Capture the cell that displays the provided text and extract its [x, y] central coordinate. 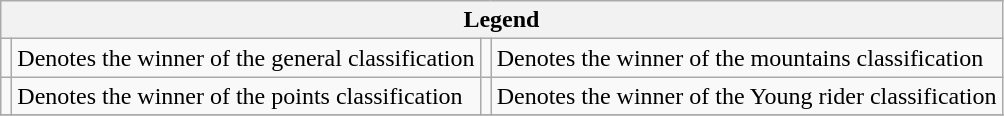
Denotes the winner of the Young rider classification [746, 96]
Denotes the winner of the points classification [246, 96]
Denotes the winner of the mountains classification [746, 58]
Denotes the winner of the general classification [246, 58]
Legend [502, 20]
